Pinpoint the cell where the given text exists, returning its (x, y) midpoint coordinate. 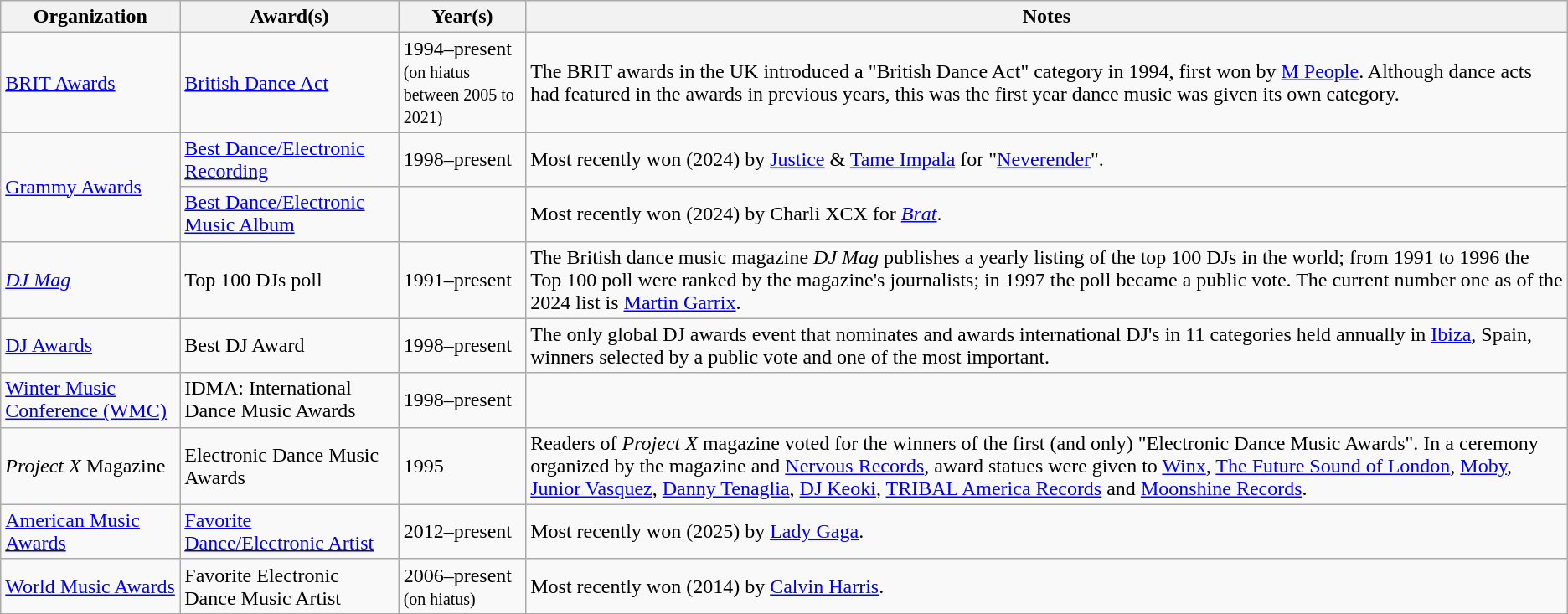
Award(s) (290, 17)
Most recently won (2025) by Lady Gaga. (1047, 531)
Grammy Awards (90, 187)
Best DJ Award (290, 345)
2012–present (462, 531)
Year(s) (462, 17)
Best Dance/Electronic Recording (290, 159)
1995 (462, 466)
Most recently won (2024) by Charli XCX for Brat. (1047, 214)
1994–present(on hiatus between 2005 to 2021) (462, 82)
World Music Awards (90, 586)
Most recently won (2014) by Calvin Harris. (1047, 586)
Most recently won (2024) by Justice & Tame Impala for "Neverender". (1047, 159)
Winter Music Conference (WMC) (90, 400)
IDMA: International Dance Music Awards (290, 400)
Project X Magazine (90, 466)
Electronic Dance Music Awards (290, 466)
DJ Awards (90, 345)
Organization (90, 17)
British Dance Act (290, 82)
American Music Awards (90, 531)
2006–present(on hiatus) (462, 586)
BRIT Awards (90, 82)
DJ Mag (90, 280)
Favorite Dance/Electronic Artist (290, 531)
Notes (1047, 17)
Favorite Electronic Dance Music Artist (290, 586)
Top 100 DJs poll (290, 280)
1991–present (462, 280)
Best Dance/Electronic Music Album (290, 214)
